Provide the [X, Y] coordinate of the cell's center where the given text is located.  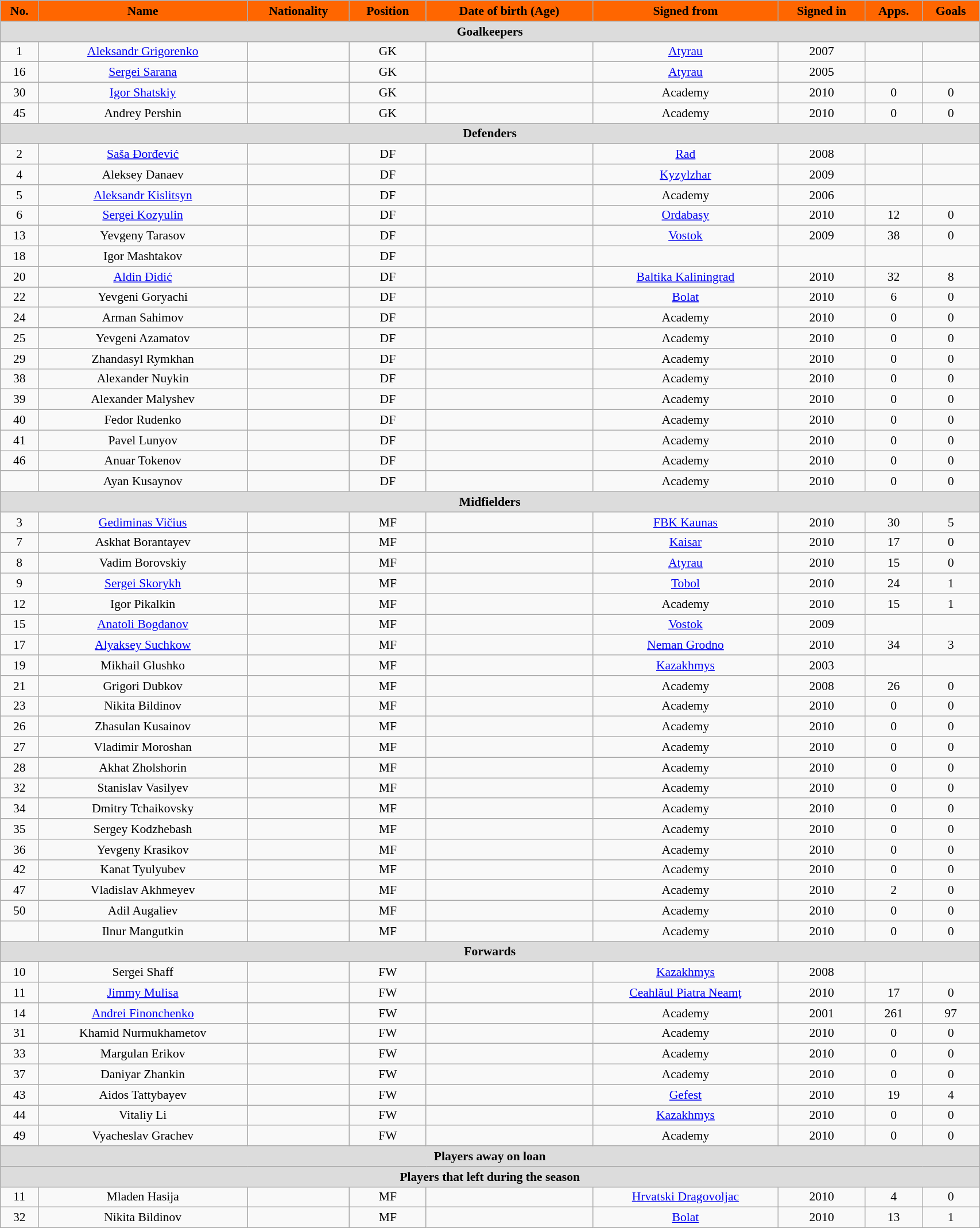
Fedor Rudenko [143, 420]
Askhat Borantayev [143, 543]
Signed from [685, 11]
Alexander Malyshev [143, 400]
Sergei Shaff [143, 973]
Gediminas Vičius [143, 522]
2001 [822, 1013]
39 [20, 400]
Tobol [685, 584]
Jimmy Mulisa [143, 993]
7 [20, 543]
28 [20, 768]
47 [20, 890]
50 [20, 911]
Kanat Tyulyubev [143, 870]
Rad [685, 154]
Anatoli Bogdanov [143, 625]
35 [20, 829]
Yevgeny Krasikov [143, 850]
Stanislav Vasilyev [143, 788]
2007 [822, 52]
Sergei Kozyulin [143, 215]
Ordabasy [685, 215]
Sergey Kodzhebash [143, 829]
37 [20, 1075]
Date of birth (Age) [509, 11]
Yevgeni Azamatov [143, 338]
Arman Sahimov [143, 318]
Zhasulan Kusainov [143, 727]
Aleksey Danaev [143, 175]
Khamid Nurmukhametov [143, 1033]
Andrei Finonchenko [143, 1013]
No. [20, 11]
Kyzylzhar [685, 175]
41 [20, 440]
10 [20, 973]
Vitaliy Li [143, 1115]
97 [951, 1013]
Midfielders [490, 502]
261 [894, 1013]
Mladen Hasija [143, 1197]
Zhandasyl Rymkhan [143, 359]
16 [20, 72]
2003 [822, 665]
2005 [822, 72]
Neman Grodno [685, 645]
Adil Augaliev [143, 911]
49 [20, 1136]
9 [20, 584]
29 [20, 359]
40 [20, 420]
Aleksandr Kislitsyn [143, 195]
Aidos Tattybayev [143, 1095]
Grigori Dubkov [143, 686]
Forwards [490, 952]
Igor Pikalkin [143, 604]
Anuar Tokenov [143, 461]
Vyacheslav Grachev [143, 1136]
Sergei Sarana [143, 72]
Igor Mashtakov [143, 257]
Kaisar [685, 543]
31 [20, 1033]
Players away on loan [490, 1156]
Pavel Lunyov [143, 440]
22 [20, 297]
33 [20, 1054]
Sergei Skorykh [143, 584]
Apps. [894, 11]
Vladislav Akhmeyev [143, 890]
Ayan Kusaynov [143, 482]
43 [20, 1095]
44 [20, 1115]
36 [20, 850]
Goalkeepers [490, 32]
Daniyar Zhankin [143, 1075]
FBK Kaunas [685, 522]
Hrvatski Dragovoljac [685, 1197]
14 [20, 1013]
Nationality [299, 11]
Ceahlăul Piatra Neamț [685, 993]
46 [20, 461]
Igor Shatskiy [143, 93]
Name [143, 11]
20 [20, 277]
42 [20, 870]
Alexander Nuykin [143, 379]
Position [388, 11]
Defenders [490, 134]
Signed in [822, 11]
Baltika Kaliningrad [685, 277]
Mikhail Glushko [143, 665]
Aldin Đidić [143, 277]
Ilnur Mangutkin [143, 931]
Alyaksey Suchkow [143, 645]
Vadim Borovskiy [143, 563]
21 [20, 686]
Yevgeni Goryachi [143, 297]
25 [20, 338]
Akhat Zholshorin [143, 768]
2006 [822, 195]
Goals [951, 11]
Gefest [685, 1095]
Margulan Erikov [143, 1054]
Andrey Pershin [143, 113]
45 [20, 113]
27 [20, 747]
Aleksandr Grigorenko [143, 52]
Vladimir Moroshan [143, 747]
18 [20, 257]
Dmitry Tchaikovsky [143, 809]
Yevgeny Tarasov [143, 236]
23 [20, 706]
Saša Đorđević [143, 154]
Players that left during the season [490, 1177]
